Pinpoint the cell where the given text exists, returning its (X, Y) midpoint coordinate. 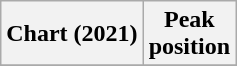
Chart (2021) (72, 34)
Peakposition (189, 34)
